Output the [x, y] coordinate of the center of the cell containing the given text.  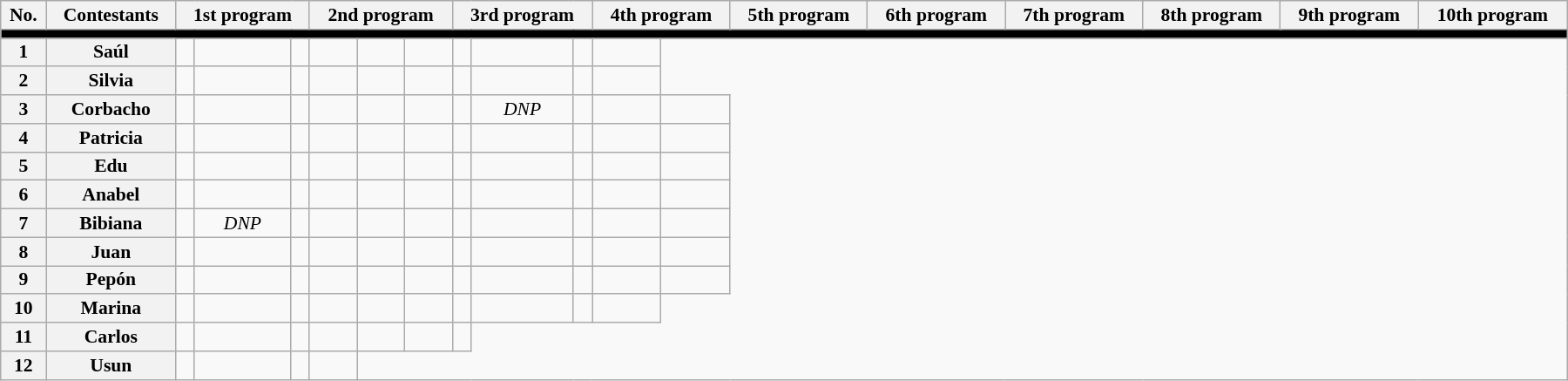
Patricia [112, 138]
4th program [661, 16]
9th program [1349, 16]
7th program [1074, 16]
6th program [936, 16]
8th program [1212, 16]
5th program [799, 16]
10th program [1493, 16]
2 [24, 82]
1 [24, 52]
Edu [112, 166]
Usun [112, 366]
5 [24, 166]
Corbacho [112, 110]
Carlos [112, 337]
8 [24, 251]
Contestants [112, 16]
3 [24, 110]
11 [24, 337]
1st program [242, 16]
10 [24, 309]
Juan [112, 251]
Pepón [112, 281]
3rd program [523, 16]
No. [24, 16]
Silvia [112, 82]
7 [24, 223]
2nd program [381, 16]
Anabel [112, 195]
9 [24, 281]
4 [24, 138]
Marina [112, 309]
Saúl [112, 52]
6 [24, 195]
12 [24, 366]
Bibiana [112, 223]
